Extract the [x, y] coordinate from the center of the cell holding the provided text.  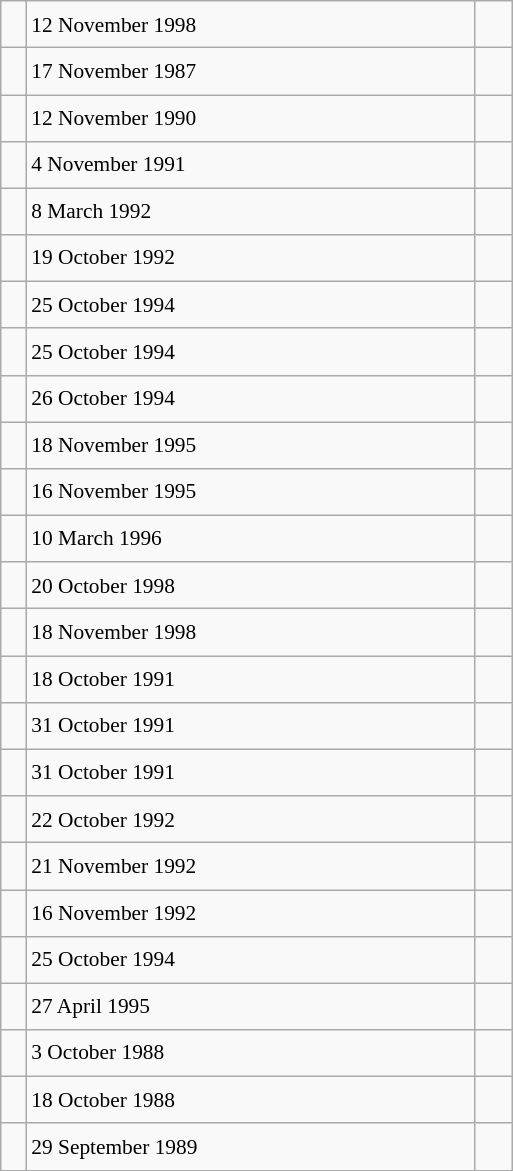
18 October 1991 [250, 680]
16 November 1992 [250, 914]
29 September 1989 [250, 1146]
12 November 1998 [250, 24]
22 October 1992 [250, 820]
18 October 1988 [250, 1100]
18 November 1998 [250, 632]
16 November 1995 [250, 492]
26 October 1994 [250, 398]
21 November 1992 [250, 866]
10 March 1996 [250, 538]
18 November 1995 [250, 446]
4 November 1991 [250, 164]
27 April 1995 [250, 1006]
20 October 1998 [250, 586]
12 November 1990 [250, 118]
19 October 1992 [250, 258]
8 March 1992 [250, 212]
3 October 1988 [250, 1054]
17 November 1987 [250, 72]
